Return the (X, Y) coordinate for the center point of the cell that contains the specified text.  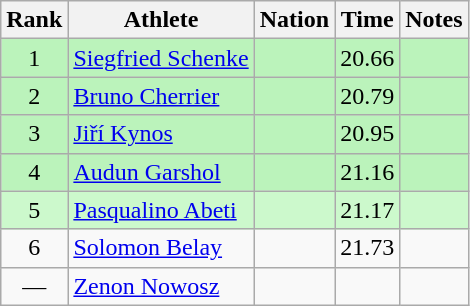
Solomon Belay (161, 248)
Jiří Kynos (161, 134)
21.16 (368, 172)
20.79 (368, 96)
Bruno Cherrier (161, 96)
Notes (434, 20)
1 (34, 58)
5 (34, 210)
21.17 (368, 210)
Athlete (161, 20)
3 (34, 134)
Audun Garshol (161, 172)
— (34, 286)
Rank (34, 20)
6 (34, 248)
20.66 (368, 58)
20.95 (368, 134)
21.73 (368, 248)
Siegfried Schenke (161, 58)
Pasqualino Abeti (161, 210)
4 (34, 172)
2 (34, 96)
Nation (294, 20)
Time (368, 20)
Zenon Nowosz (161, 286)
